Capture the cell that displays the provided text and extract its [X, Y] central coordinate. 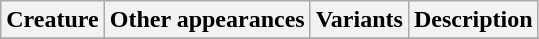
Creature [52, 20]
Other appearances [207, 20]
Description [473, 20]
Variants [359, 20]
